Detect which cell encompasses the target text, then output its [x, y] center coordinate. 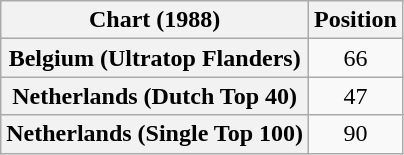
66 [356, 58]
90 [356, 134]
Position [356, 20]
Chart (1988) [155, 20]
Belgium (Ultratop Flanders) [155, 58]
47 [356, 96]
Netherlands (Single Top 100) [155, 134]
Netherlands (Dutch Top 40) [155, 96]
